For the text-containing cell, return its midpoint in (X, Y) coordinate format. 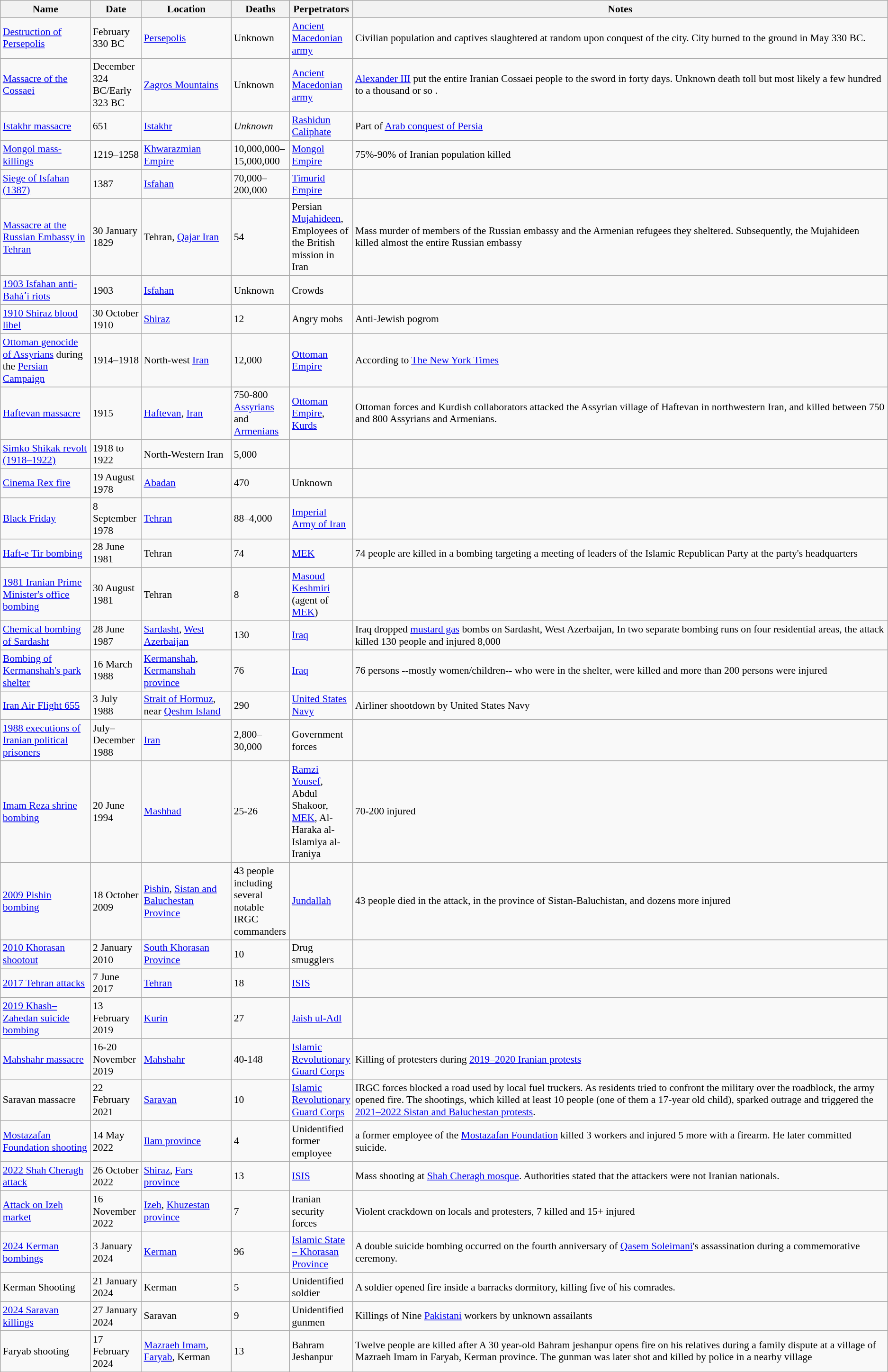
7 (260, 1211)
70,000–200,000 (260, 184)
27 (260, 1019)
651 (116, 126)
Imperial Army of Iran (321, 518)
750-800 Assyrians and Armenians (260, 413)
76 persons --mostly women/children-- who were in the shelter, were killed and more than 200 persons were injured (620, 671)
20 June 1994 (116, 812)
Kermanshah, Kermanshah province (186, 671)
Cinema Rex fire (45, 483)
Imam Reza shrine bombing (45, 812)
Attack on Izeh market (45, 1211)
Haftevan massacre (45, 413)
40-148 (260, 1059)
Mahshahr (186, 1059)
Unidentified gunmen (321, 1316)
2024 Saravan killings (45, 1316)
Shiraz (186, 319)
19 August 1978 (116, 483)
2022 Shah Cheragh attack (45, 1176)
Iran (186, 741)
290 (260, 705)
Saravan massacre (45, 1100)
Shiraz, Fars province (186, 1176)
Perpetrators (321, 9)
Kurin (186, 1019)
A double suicide bombing occurred on the fourth anniversary of Qasem Soleimani's assassination during a commemorative ceremony. (620, 1253)
2017 Tehran attacks (45, 984)
Unidentified soldier (321, 1288)
76 (260, 671)
5,000 (260, 455)
2010 Khorasan shootout (45, 954)
26 October 2022 (116, 1176)
130 (260, 636)
Killing of protesters during 2019–2020 Iranian protests (620, 1059)
Bahram Jeshanpur (321, 1351)
South Khorasan Province (186, 954)
Persepolis (186, 38)
Simko Shikak revolt (1918–1922) (45, 455)
Persian Mujahideen, Employees of the British mission in Iran (321, 237)
North-Western Iran (186, 455)
88–4,000 (260, 518)
22 February 2021 (116, 1100)
16-20 November 2019 (116, 1059)
2024 Kerman bombings (45, 1253)
Tehran, Qajar Iran (186, 237)
74 (260, 553)
1387 (116, 184)
North-west Iran (186, 360)
21 January 2024 (116, 1288)
2 January 2010 (116, 954)
Zagros Mountains (186, 85)
17 February 2024 (116, 1351)
Haft-e Tir bombing (45, 553)
Part of Arab conquest of Persia (620, 126)
2009 Pishin bombing (45, 901)
28 June 1987 (116, 636)
According to The New York Times (620, 360)
December 324 BC/Early 323 BC (116, 85)
Izeh, Khuzestan province (186, 1211)
Killings of Nine Pakistani workers by unknown assailants (620, 1316)
July–December 1988 (116, 741)
Kerman Shooting (45, 1288)
12,000 (260, 360)
3 January 2024 (116, 1253)
8 (260, 595)
27 January 2024 (116, 1316)
Mongol mass-killings (45, 155)
Siege of Isfahan (1387) (45, 184)
Iranian security forces (321, 1211)
Iran Air Flight 655 (45, 705)
30 August 1981 (116, 595)
Mahshahr massacre (45, 1059)
Mongol Empire (321, 155)
1918 to 1922 (116, 455)
28 June 1981 (116, 553)
1914–1918 (116, 360)
Violent crackdown on locals and protesters, 7 killed and 15+ injured (620, 1211)
1988 executions of Iranian political prisoners (45, 741)
Name (45, 9)
Date (116, 9)
Abadan (186, 483)
74 people are killed in a bombing targeting a meeting of leaders of the Islamic Republican Party at the party's headquarters (620, 553)
54 (260, 237)
Government forces (321, 741)
1981 Iranian Prime Minister's office bombing (45, 595)
Strait of Hormuz, near Qeshm Island (186, 705)
Crowds (321, 290)
Mazraeh Imam, Faryab, Kerman (186, 1351)
Location (186, 9)
Ilam province (186, 1142)
February 330 BC (116, 38)
13 February 2019 (116, 1019)
Timurid Empire (321, 184)
3 July 1988 (116, 705)
Istakhr (186, 126)
8 September 1978 (116, 518)
Airliner shootdown by United States Navy (620, 705)
United States Navy (321, 705)
Ottoman Empire (321, 360)
Ottoman Empire, Kurds (321, 413)
Masoud Keshmiri (agent of MEK) (321, 595)
Notes (620, 9)
Angry mobs (321, 319)
18 (260, 984)
Mostazafan Foundation shooting (45, 1142)
Bombing of Kermanshah's park shelter (45, 671)
16 November 2022 (116, 1211)
Mass shooting at Shah Cheragh mosque. Authorities stated that the attackers were not Iranian nationals. (620, 1176)
10,000,000–15,000,000 (260, 155)
Deaths (260, 9)
16 March 1988 (116, 671)
14 May 2022 (116, 1142)
4 (260, 1142)
470 (260, 483)
Massacre at the Russian Embassy in Tehran (45, 237)
Anti-Jewish pogrom (620, 319)
1903 (116, 290)
43 people died in the attack, in the province of Sistan-Baluchistan, and dozens more injured (620, 901)
25-26 (260, 812)
Jaish ul-Adl (321, 1019)
Sardasht, West Azerbaijan (186, 636)
Civilian population and captives slaughtered at random upon conquest of the city. City burned to the ground in May 330 BC. (620, 38)
1903 Isfahan anti-Baháʼí riots (45, 290)
Rashidun Caliphate (321, 126)
Drug smugglers (321, 954)
70-200 injured (620, 812)
30 January 1829 (116, 237)
Islamic State – Khorasan Province (321, 1253)
Jundallah (321, 901)
Unidentified former employee (321, 1142)
43 people including several notable IRGC commanders (260, 901)
a former employee of the Mostazafan Foundation killed 3 workers and injured 5 more with a firearm. He later committed suicide. (620, 1142)
7 June 2017 (116, 984)
Mashhad (186, 812)
9 (260, 1316)
30 October 1910 (116, 319)
Ramzi Yousef, Abdul Shakoor, MEK, Al-Haraka al-Islamiya al-Iraniya (321, 812)
Haftevan, Iran (186, 413)
A soldier opened fire inside a barracks dormitory, killing five of his comrades. (620, 1288)
1219–1258 (116, 155)
75%-90% of Iranian population killed (620, 155)
Khwarazmian Empire (186, 155)
Pishin, Sistan and Baluchestan Province (186, 901)
Faryab shooting (45, 1351)
Ottoman genocide of Assyrians during the Persian Campaign (45, 360)
1910 Shiraz blood libel (45, 319)
Destruction of Persepolis (45, 38)
2,800–30,000 (260, 741)
18 October 2009 (116, 901)
5 (260, 1288)
2019 Khash–Zahedan suicide bombing (45, 1019)
Istakhr massacre (45, 126)
MEK (321, 553)
Chemical bombing of Sardasht (45, 636)
12 (260, 319)
1915 (116, 413)
Black Friday (45, 518)
Massacre of the Cossaei (45, 85)
96 (260, 1253)
